Detect which cell encompasses the target text, then output its (x, y) center coordinate. 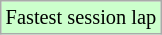
Fastest session lap (81, 17)
